Search for the cell housing the specified text and yield its [X, Y] center coordinate. 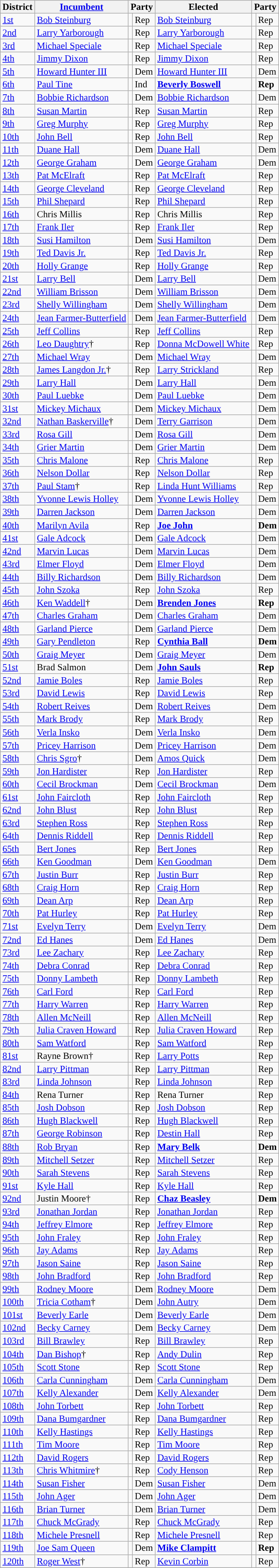
66th [18, 862]
16th [18, 214]
30th [18, 396]
38th [18, 499]
75th [18, 978]
Paul Stam† [82, 486]
77th [18, 1004]
78th [18, 1017]
Joe Sam Queen [82, 1548]
116th [18, 1509]
19th [18, 253]
Tricia Cotham† [82, 1302]
John Autry [203, 1302]
Ken Waddell† [82, 603]
34th [18, 447]
40th [18, 525]
106th [18, 1380]
50th [18, 655]
47th [18, 616]
84th [18, 1095]
49th [18, 642]
117th [18, 1522]
114th [18, 1484]
42nd [18, 551]
35th [18, 460]
98th [18, 1276]
Brad Salmon [82, 667]
48th [18, 628]
90th [18, 1172]
22nd [18, 292]
Elected [203, 7]
10th [18, 137]
Terry Garrison [203, 421]
111th [18, 1445]
12th [18, 162]
63rd [18, 823]
54th [18, 706]
29th [18, 382]
7th [18, 98]
Marilyn Avila [82, 525]
District [18, 7]
Larry Strickland [203, 370]
87th [18, 1134]
94th [18, 1224]
65th [18, 849]
46th [18, 603]
39th [18, 512]
113th [18, 1470]
69th [18, 901]
95th [18, 1237]
58th [18, 758]
97th [18, 1263]
53rd [18, 693]
61st [18, 797]
Kevin Corbin [203, 1561]
14th [18, 188]
Larry Potts [203, 1056]
100th [18, 1302]
56th [18, 732]
55th [18, 719]
120th [18, 1561]
64th [18, 836]
103rd [18, 1341]
86th [18, 1121]
25th [18, 331]
101st [18, 1315]
Destin Hall [203, 1134]
43rd [18, 564]
Cody Henson [203, 1470]
32nd [18, 421]
21st [18, 279]
Rob Bryan [82, 1147]
108th [18, 1406]
110th [18, 1431]
George Robinson [82, 1134]
67th [18, 875]
Chaz Beasley [203, 1199]
Mike Clampitt [203, 1548]
81st [18, 1056]
73rd [18, 952]
23rd [18, 305]
Rayne Brown† [82, 1056]
Justin Moore† [82, 1199]
1st [18, 20]
105th [18, 1367]
92nd [18, 1199]
Paul Tine [82, 84]
71st [18, 926]
51st [18, 667]
57th [18, 745]
76th [18, 991]
20th [18, 266]
Andy Dulin [203, 1354]
Cynthia Ball [203, 642]
8th [18, 111]
85th [18, 1108]
John Sauls [203, 667]
62nd [18, 810]
James Langdon Jr.† [82, 370]
36th [18, 473]
Gary Pendleton [82, 642]
Incumbent [82, 7]
17th [18, 227]
13th [18, 175]
79th [18, 1030]
44th [18, 577]
41st [18, 538]
4th [18, 59]
52nd [18, 680]
Donna McDowell White [203, 344]
82nd [18, 1069]
107th [18, 1393]
Joe John [203, 525]
2nd [18, 33]
109th [18, 1419]
9th [18, 123]
68th [18, 888]
Brenden Jones [203, 603]
45th [18, 590]
28th [18, 370]
80th [18, 1043]
112th [18, 1457]
96th [18, 1250]
27th [18, 357]
33rd [18, 435]
15th [18, 201]
Mary Belk [203, 1147]
59th [18, 771]
Ind [144, 84]
74th [18, 965]
102nd [18, 1328]
119th [18, 1548]
72nd [18, 940]
6th [18, 84]
37th [18, 486]
Leo Daughtry† [82, 344]
Chris Sgro† [82, 758]
Nathan Baskerville† [82, 421]
99th [18, 1289]
Linda Hunt Williams [203, 486]
31st [18, 408]
26th [18, 344]
Amos Quick [203, 758]
83rd [18, 1082]
88th [18, 1147]
Chris Whitmire† [82, 1470]
89th [18, 1160]
24th [18, 318]
60th [18, 784]
93rd [18, 1211]
115th [18, 1496]
3rd [18, 46]
70th [18, 913]
5th [18, 72]
118th [18, 1535]
Beverly Boswell [203, 84]
11th [18, 149]
91st [18, 1186]
Roger West† [82, 1561]
104th [18, 1354]
18th [18, 240]
Dan Bishop† [82, 1354]
